Search for the cell housing the specified text and yield its (X, Y) center coordinate. 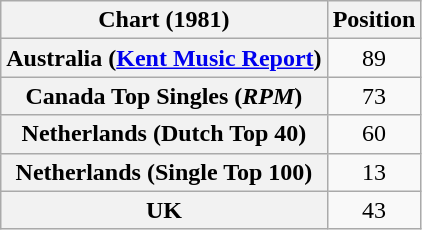
Netherlands (Dutch Top 40) (164, 134)
UK (164, 210)
73 (374, 96)
Netherlands (Single Top 100) (164, 172)
60 (374, 134)
89 (374, 58)
Australia (Kent Music Report) (164, 58)
Canada Top Singles (RPM) (164, 96)
Position (374, 20)
43 (374, 210)
13 (374, 172)
Chart (1981) (164, 20)
